Output the (x, y) coordinate of the center of the cell containing the given text.  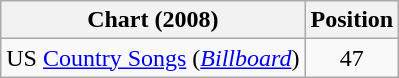
Position (352, 20)
Chart (2008) (153, 20)
US Country Songs (Billboard) (153, 58)
47 (352, 58)
